Output the [x, y] coordinate of the center of the cell containing the given text.  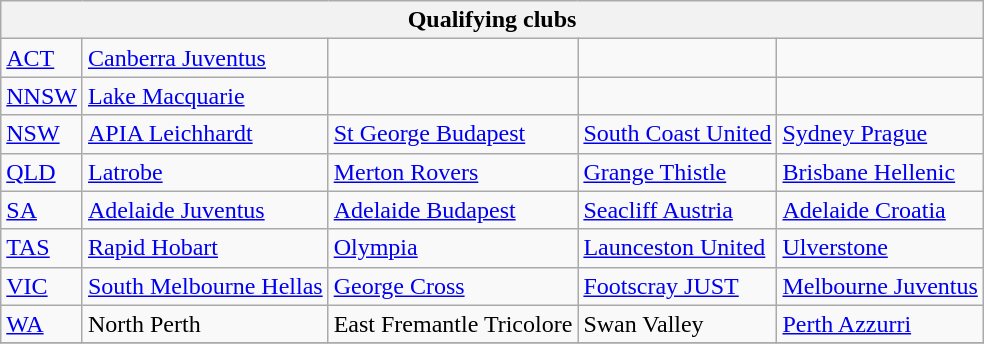
George Cross [453, 286]
Perth Azzurri [880, 324]
NSW [42, 134]
ACT [42, 58]
Adelaide Budapest [453, 210]
Ulverstone [880, 248]
Launceston United [678, 248]
Lake Macquarie [205, 96]
Adelaide Croatia [880, 210]
St George Budapest [453, 134]
Qualifying clubs [492, 20]
Latrobe [205, 172]
Brisbane Hellenic [880, 172]
Merton Rovers [453, 172]
Sydney Prague [880, 134]
South Melbourne Hellas [205, 286]
SA [42, 210]
NNSW [42, 96]
Grange Thistle [678, 172]
Swan Valley [678, 324]
Melbourne Juventus [880, 286]
Rapid Hobart [205, 248]
Footscray JUST [678, 286]
QLD [42, 172]
APIA Leichhardt [205, 134]
Adelaide Juventus [205, 210]
Seacliff Austria [678, 210]
Olympia [453, 248]
North Perth [205, 324]
Canberra Juventus [205, 58]
East Fremantle Tricolore [453, 324]
WA [42, 324]
VIC [42, 286]
TAS [42, 248]
South Coast United [678, 134]
